Provide the (x, y) coordinate of the cell's center where the given text is located.  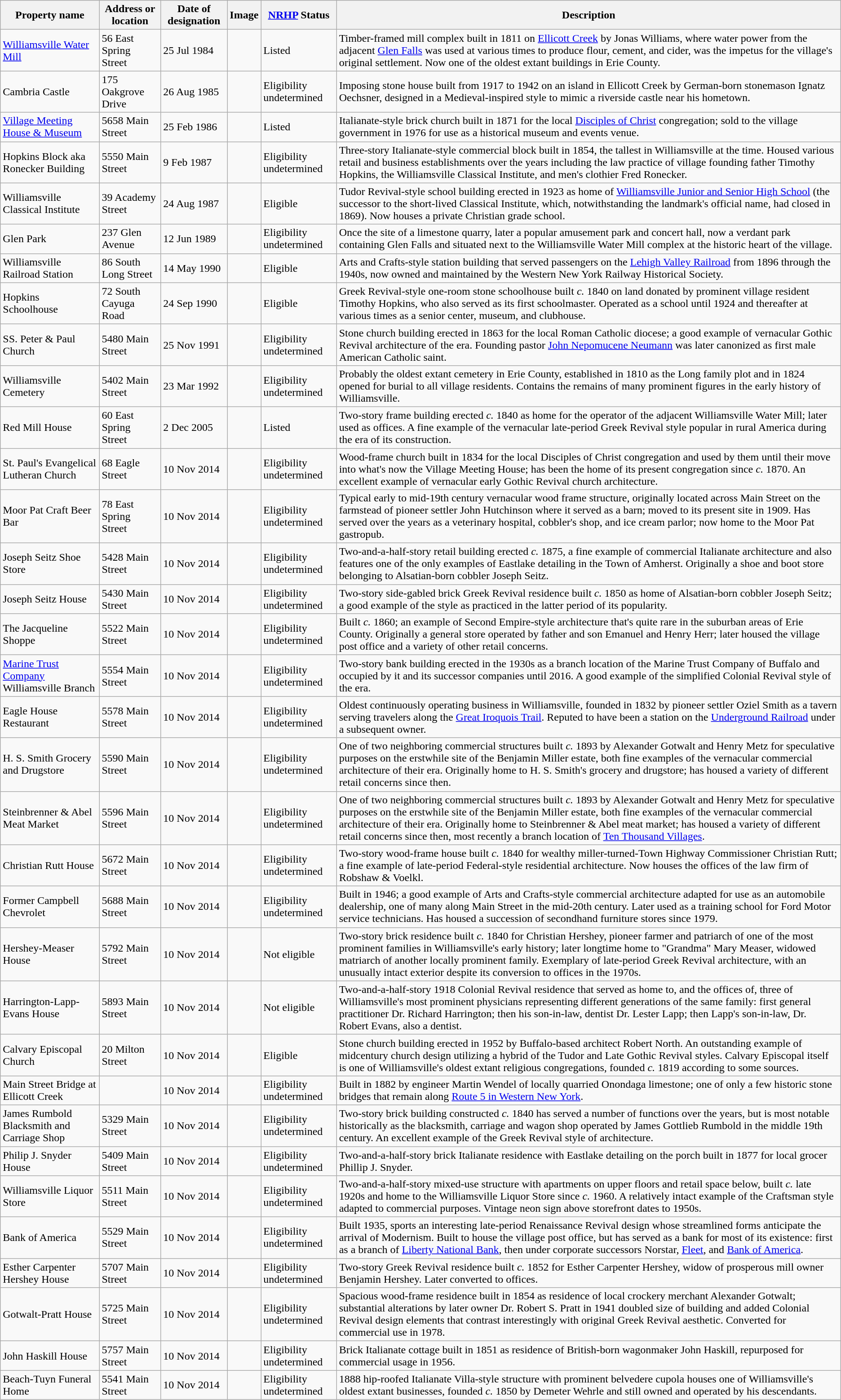
5529 Main Street (130, 1238)
56 East Spring Street (130, 50)
Brick Italianate cottage built in 1851 as residence of British-born wagonmaker John Haskill, repurposed for commercial usage in 1956. (589, 1356)
Cambria Castle (50, 92)
Description (589, 15)
5688 Main Street (130, 907)
Joseph Seitz House (50, 599)
Main Street Bridge at Ellicott Creek (50, 1090)
5757 Main Street (130, 1356)
68 Eagle Street (130, 469)
5511 Main Street (130, 1196)
Hopkins Schoolhouse (50, 303)
Eagle House Restaurant (50, 717)
5672 Main Street (130, 865)
Village Meeting House & Museum (50, 127)
25 Jul 1984 (194, 50)
Moor Pat Craft Beer Bar (50, 517)
Property name (50, 15)
24 Sep 1990 (194, 303)
Williamsville Water Mill (50, 50)
5590 Main Street (130, 765)
9 Feb 1987 (194, 162)
5893 Main Street (130, 1007)
25 Feb 1986 (194, 127)
James Rumbold Blacksmith and Carriage Shop (50, 1125)
Calvary Episcopal Church (50, 1055)
5409 Main Street (130, 1161)
237 Glen Avenue (130, 239)
St. Paul's Evangelical Lutheran Church (50, 469)
14 May 1990 (194, 268)
25 Nov 1991 (194, 345)
Marine Trust Company Williamsville Branch (50, 676)
2 Dec 2005 (194, 427)
Williamsville Cemetery (50, 386)
26 Aug 1985 (194, 92)
23 Mar 1992 (194, 386)
NRHP Status (299, 15)
Two-and-a-half-story brick Italianate residence with Eastlake detailing on the porch built in 1877 for local grocer Phillip J. Snyder. (589, 1161)
20 Milton Street (130, 1055)
SS. Peter & Paul Church (50, 345)
Joseph Seitz Shoe Store (50, 564)
5550 Main Street (130, 162)
72 South Cayuga Road (130, 303)
Former Campbell Chevrolet (50, 907)
5707 Main Street (130, 1273)
Glen Park (50, 239)
Bank of America (50, 1238)
5428 Main Street (130, 564)
12 Jun 1989 (194, 239)
Williamsville Liquor Store (50, 1196)
5792 Main Street (130, 954)
5725 Main Street (130, 1315)
175 Oakgrove Drive (130, 92)
5658 Main Street (130, 127)
Red Mill House (50, 427)
Harrington-Lapp-Evans House (50, 1007)
The Jacqueline Shoppe (50, 634)
5480 Main Street (130, 345)
5430 Main Street (130, 599)
Christian Rutt House (50, 865)
5329 Main Street (130, 1125)
5554 Main Street (130, 676)
5578 Main Street (130, 717)
39 Academy Street (130, 204)
Address or location (130, 15)
Esther Carpenter Hershey House (50, 1273)
Beach-Tuyn Funeral Home (50, 1385)
Philip J. Snyder House (50, 1161)
5541 Main Street (130, 1385)
Steinbrenner & Abel Meat Market (50, 818)
60 East Spring Street (130, 427)
Hopkins Block aka Ronecker Building (50, 162)
H. S. Smith Grocery and Drugstore (50, 765)
Image (244, 15)
Williamsville Railroad Station (50, 268)
78 East Spring Street (130, 517)
Gotwalt-Pratt House (50, 1315)
John Haskill House (50, 1356)
Williamsville Classical Institute (50, 204)
86 South Long Street (130, 268)
5596 Main Street (130, 818)
Hershey-Measer House (50, 954)
5522 Main Street (130, 634)
5402 Main Street (130, 386)
Date of designation (194, 15)
24 Aug 1987 (194, 204)
